For the text-containing cell, return its midpoint in [X, Y] coordinate format. 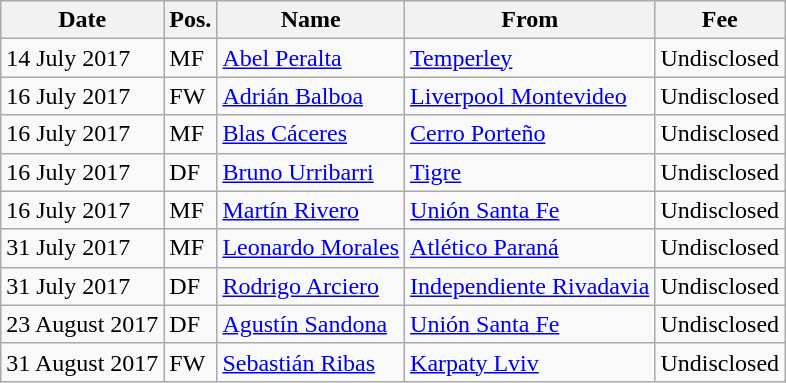
Atlético Paraná [530, 248]
Date [82, 20]
Sebastián Ribas [311, 362]
23 August 2017 [82, 324]
Abel Peralta [311, 58]
Temperley [530, 58]
14 July 2017 [82, 58]
Tigre [530, 172]
Bruno Urribarri [311, 172]
Blas Cáceres [311, 134]
Name [311, 20]
Martín Rivero [311, 210]
Fee [720, 20]
Liverpool Montevideo [530, 96]
Karpaty Lviv [530, 362]
31 August 2017 [82, 362]
Cerro Porteño [530, 134]
Independiente Rivadavia [530, 286]
Leonardo Morales [311, 248]
Pos. [190, 20]
Adrián Balboa [311, 96]
From [530, 20]
Agustín Sandona [311, 324]
Rodrigo Arciero [311, 286]
